Provide the (X, Y) coordinate of the cell's center where the given text is located.  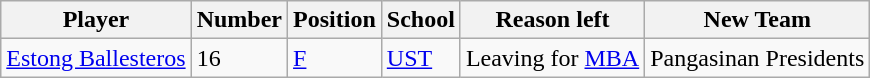
New Team (758, 20)
School (420, 20)
Pangasinan Presidents (758, 58)
Player (96, 20)
Leaving for MBA (552, 58)
Estong Ballesteros (96, 58)
F (335, 58)
Position (335, 20)
Number (239, 20)
Reason left (552, 20)
16 (239, 58)
UST (420, 58)
